Search for the cell housing the specified text and yield its [X, Y] center coordinate. 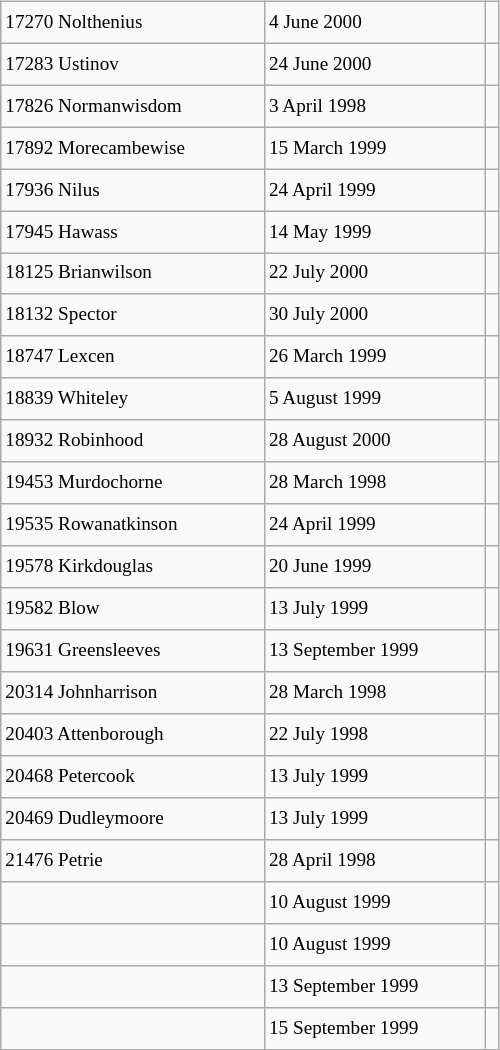
3 April 1998 [374, 106]
30 July 2000 [374, 315]
20 June 1999 [374, 567]
21476 Petrie [133, 861]
20468 Petercook [133, 777]
18839 Whiteley [133, 399]
15 September 1999 [374, 1028]
5 August 1999 [374, 399]
18132 Spector [133, 315]
22 July 2000 [374, 274]
17270 Nolthenius [133, 22]
26 March 1999 [374, 357]
4 June 2000 [374, 22]
17945 Hawass [133, 232]
28 April 1998 [374, 861]
20314 Johnharrison [133, 693]
19453 Murdochorne [133, 483]
28 August 2000 [374, 441]
18125 Brianwilson [133, 274]
19535 Rowanatkinson [133, 525]
18932 Robinhood [133, 441]
17892 Morecambewise [133, 148]
19631 Greensleeves [133, 651]
20403 Attenborough [133, 735]
15 March 1999 [374, 148]
14 May 1999 [374, 232]
17936 Nilus [133, 190]
17826 Normanwisdom [133, 106]
18747 Lexcen [133, 357]
17283 Ustinov [133, 64]
19582 Blow [133, 609]
19578 Kirkdouglas [133, 567]
24 June 2000 [374, 64]
20469 Dudleymoore [133, 819]
22 July 1998 [374, 735]
